Search for the cell housing the specified text and yield its (x, y) center coordinate. 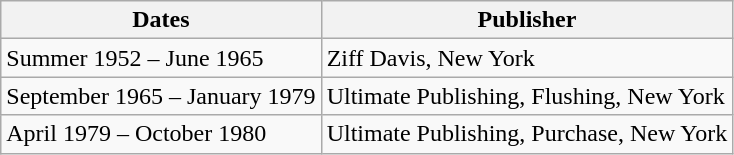
Summer 1952 – June 1965 (161, 58)
September 1965 – January 1979 (161, 96)
Ziff Davis, New York (527, 58)
Ultimate Publishing, Purchase, New York (527, 134)
Dates (161, 20)
Ultimate Publishing, Flushing, New York (527, 96)
Publisher (527, 20)
April 1979 – October 1980 (161, 134)
